Extract the [X, Y] coordinate from the center of the cell holding the provided text.  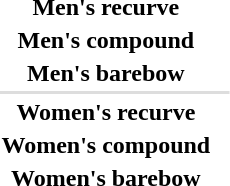
Men's barebow [106, 73]
Women's recurve [106, 112]
Men's compound [106, 40]
Women's compound [106, 145]
